Return the [x, y] coordinate for the center point of the cell that contains the specified text.  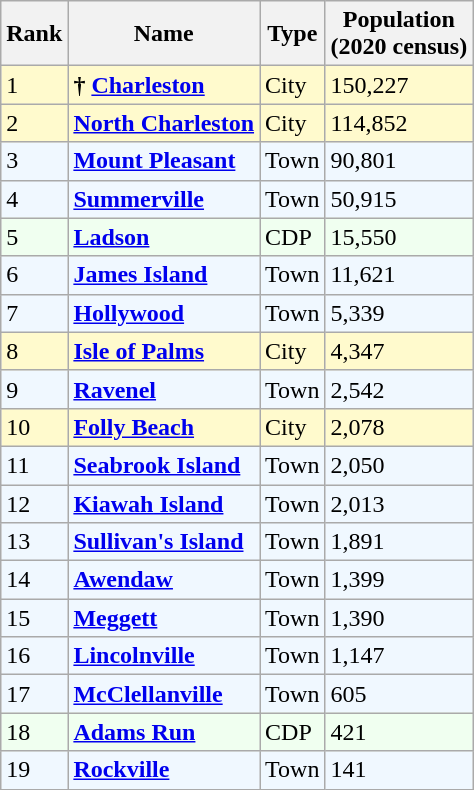
4 [34, 199]
1,399 [399, 580]
Awendaw [164, 580]
Lincolnville [164, 656]
1,390 [399, 618]
150,227 [399, 85]
Hollywood [164, 313]
2,542 [399, 389]
3 [34, 161]
Population(2020 census) [399, 34]
5,339 [399, 313]
Meggett [164, 618]
2,050 [399, 465]
James Island [164, 275]
10 [34, 427]
12 [34, 503]
4,347 [399, 351]
8 [34, 351]
2 [34, 123]
1,891 [399, 542]
1 [34, 85]
11 [34, 465]
McClellanville [164, 694]
141 [399, 770]
Rank [34, 34]
18 [34, 732]
Seabrook Island [164, 465]
16 [34, 656]
Ladson [164, 237]
5 [34, 237]
14 [34, 580]
Rockville [164, 770]
6 [34, 275]
605 [399, 694]
Ravenel [164, 389]
† Charleston [164, 85]
Mount Pleasant [164, 161]
North Charleston [164, 123]
7 [34, 313]
13 [34, 542]
19 [34, 770]
Type [292, 34]
1,147 [399, 656]
Summerville [164, 199]
Folly Beach [164, 427]
421 [399, 732]
2,078 [399, 427]
114,852 [399, 123]
15,550 [399, 237]
Kiawah Island [164, 503]
17 [34, 694]
Name [164, 34]
Adams Run [164, 732]
Isle of Palms [164, 351]
9 [34, 389]
2,013 [399, 503]
11,621 [399, 275]
Sullivan's Island [164, 542]
15 [34, 618]
90,801 [399, 161]
50,915 [399, 199]
